Locate the cell with the specified text and output its (X, Y) center coordinate. 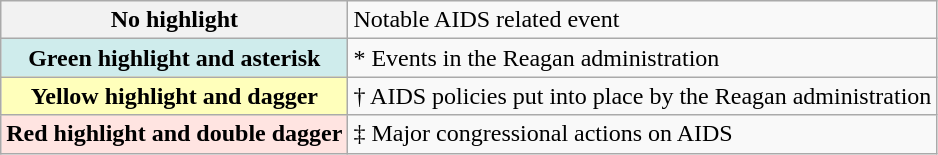
* Events in the Reagan administration (642, 58)
† AIDS policies put into place by the Reagan administration (642, 96)
Notable AIDS related event (642, 20)
‡ Major congressional actions on AIDS (642, 134)
Yellow highlight and dagger (174, 96)
Red highlight and double dagger (174, 134)
Green highlight and asterisk (174, 58)
No highlight (174, 20)
